Extract the [X, Y] coordinate from the center of the cell holding the provided text.  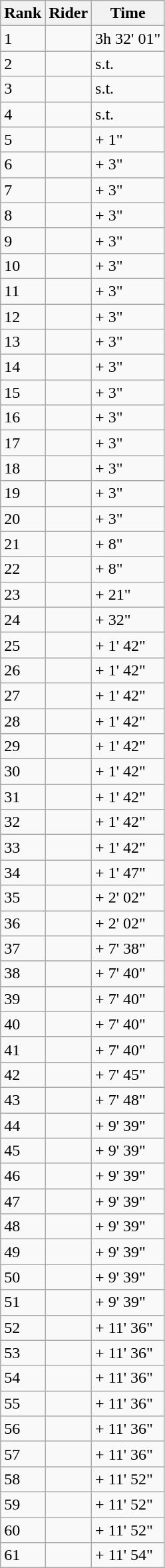
45 [23, 1151]
2 [23, 64]
12 [23, 317]
Rank [23, 13]
36 [23, 923]
37 [23, 948]
25 [23, 645]
+ 32" [128, 620]
21 [23, 544]
+ 7' 48" [128, 1100]
+ 11' 54" [128, 1555]
7 [23, 190]
11 [23, 291]
35 [23, 898]
33 [23, 847]
49 [23, 1252]
+ 7' 38" [128, 948]
5 [23, 139]
Time [128, 13]
54 [23, 1378]
14 [23, 367]
20 [23, 519]
42 [23, 1075]
46 [23, 1176]
10 [23, 266]
39 [23, 999]
+ 1" [128, 139]
56 [23, 1429]
19 [23, 493]
44 [23, 1126]
61 [23, 1555]
48 [23, 1227]
3 [23, 89]
15 [23, 392]
18 [23, 468]
22 [23, 569]
60 [23, 1529]
51 [23, 1302]
6 [23, 165]
+ 1' 47" [128, 873]
29 [23, 746]
43 [23, 1100]
58 [23, 1479]
59 [23, 1504]
28 [23, 721]
55 [23, 1403]
52 [23, 1328]
13 [23, 342]
50 [23, 1277]
Rider [69, 13]
4 [23, 114]
47 [23, 1201]
+ 21" [128, 594]
24 [23, 620]
3h 32' 01" [128, 39]
53 [23, 1353]
16 [23, 418]
30 [23, 772]
41 [23, 1049]
27 [23, 695]
32 [23, 822]
34 [23, 873]
40 [23, 1024]
17 [23, 443]
23 [23, 594]
8 [23, 215]
31 [23, 797]
+ 7' 45" [128, 1075]
38 [23, 974]
57 [23, 1454]
9 [23, 240]
26 [23, 670]
1 [23, 39]
